For the text-containing cell, return its midpoint in (x, y) coordinate format. 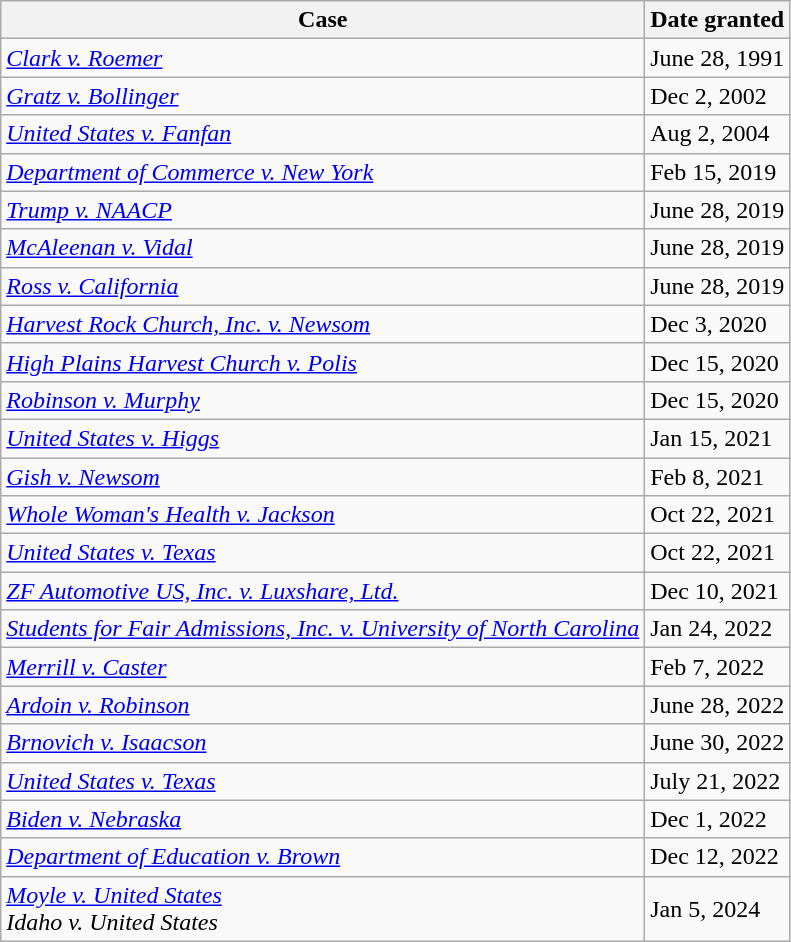
Ross v. California (323, 286)
Students for Fair Admissions, Inc. v. University of North Carolina (323, 629)
Dec 2, 2002 (718, 96)
United States v. Higgs (323, 438)
Dec 10, 2021 (718, 591)
Whole Woman's Health v. Jackson (323, 515)
July 21, 2022 (718, 781)
United States v. Fanfan (323, 134)
Jan 15, 2021 (718, 438)
Department of Education v. Brown (323, 857)
Clark v. Roemer (323, 58)
McAleenan v. Vidal (323, 248)
Date granted (718, 20)
Case (323, 20)
ZF Automotive US, Inc. v. Luxshare, Ltd. (323, 591)
Dec 12, 2022 (718, 857)
Jan 5, 2024 (718, 908)
Jan 24, 2022 (718, 629)
Gish v. Newsom (323, 477)
Feb 7, 2022 (718, 667)
Trump v. NAACP (323, 210)
Feb 15, 2019 (718, 172)
Ardoin v. Robinson (323, 705)
High Plains Harvest Church v. Polis (323, 362)
Moyle v. United StatesIdaho v. United States (323, 908)
Harvest Rock Church, Inc. v. Newsom (323, 324)
Merrill v. Caster (323, 667)
June 28, 1991 (718, 58)
June 28, 2022 (718, 705)
Feb 8, 2021 (718, 477)
June 30, 2022 (718, 743)
Dec 3, 2020 (718, 324)
Gratz v. Bollinger (323, 96)
Department of Commerce v. New York (323, 172)
Aug 2, 2004 (718, 134)
Biden v. Nebraska (323, 819)
Dec 1, 2022 (718, 819)
Brnovich v. Isaacson (323, 743)
Robinson v. Murphy (323, 400)
